Provide the (x, y) coordinate of the cell's center where the given text is located.  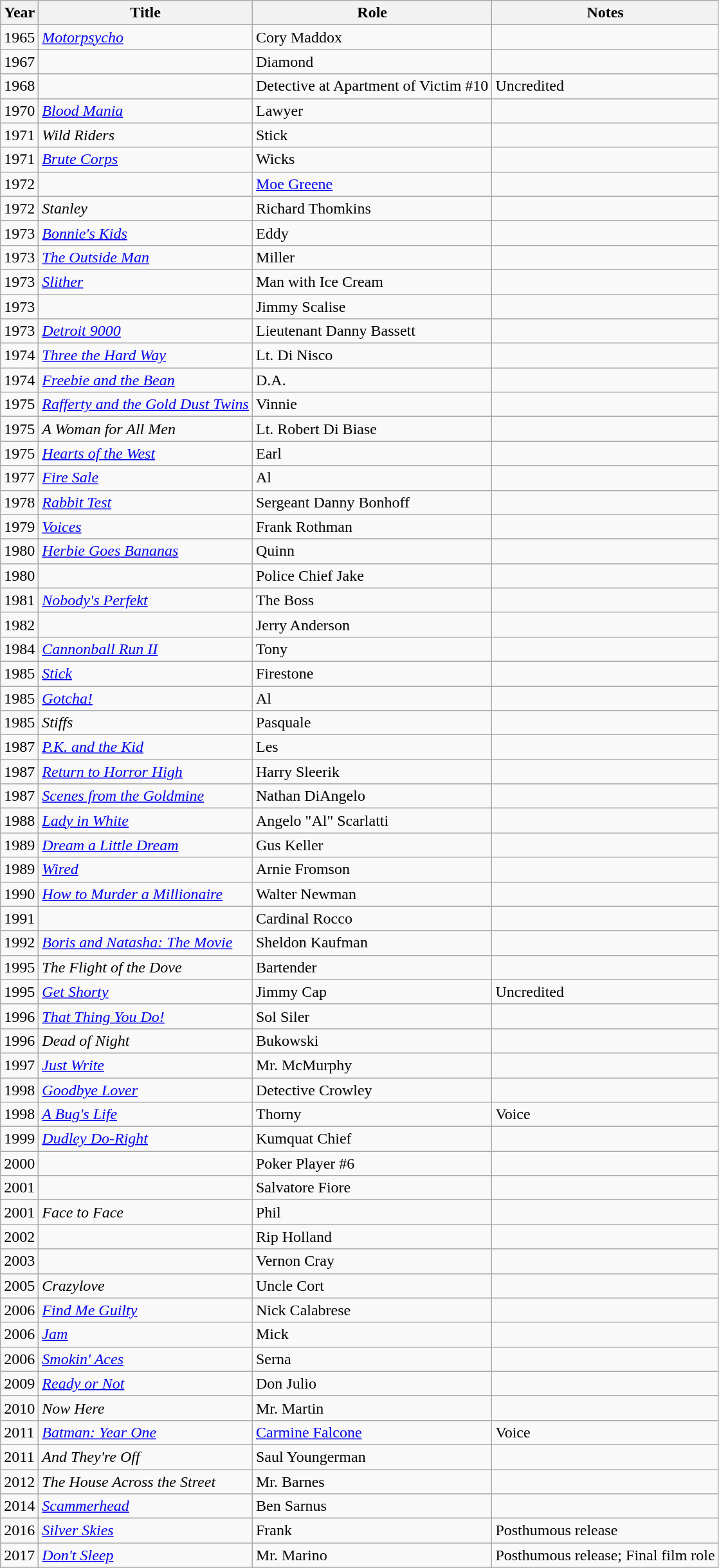
Fire Sale (145, 478)
1967 (19, 62)
2009 (19, 1383)
That Thing You Do! (145, 1016)
Batman: Year One (145, 1432)
2010 (19, 1408)
Silver Skies (145, 1531)
Crazylove (145, 1286)
Moe Greene (372, 184)
Jimmy Cap (372, 992)
Salvatore Fiore (372, 1188)
The Outside Man (145, 257)
Dream a Little Dream (145, 845)
Lawyer (372, 111)
1984 (19, 649)
The House Across the Street (145, 1481)
Smokin' Aces (145, 1359)
Scammerhead (145, 1506)
Just Write (145, 1065)
Serna (372, 1359)
2000 (19, 1163)
Thorny (372, 1115)
And They're Off (145, 1457)
Saul Youngerman (372, 1457)
Stanley (145, 208)
2017 (19, 1555)
Walter Newman (372, 894)
Face to Face (145, 1212)
Return to Horror High (145, 772)
Tony (372, 649)
Diamond (372, 62)
Police Chief Jake (372, 576)
1992 (19, 943)
Brute Corps (145, 160)
Boris and Natasha: The Movie (145, 943)
1988 (19, 821)
Vernon Cray (372, 1261)
1970 (19, 111)
Rabbit Test (145, 502)
Detroit 9000 (145, 331)
2014 (19, 1506)
Mick (372, 1335)
Scenes from the Goldmine (145, 796)
Kumquat Chief (372, 1139)
Cardinal Rocco (372, 918)
How to Murder a Millionaire (145, 894)
Herbie Goes Bananas (145, 551)
Mr. Barnes (372, 1481)
1965 (19, 37)
Notes (605, 13)
2003 (19, 1261)
1997 (19, 1065)
Goodbye Lover (145, 1090)
The Flight of the Dove (145, 967)
Sol Siler (372, 1016)
A Woman for All Men (145, 429)
Now Here (145, 1408)
D.A. (372, 380)
Sheldon Kaufman (372, 943)
Lieutenant Danny Bassett (372, 331)
The Boss (372, 600)
Miller (372, 257)
Bartender (372, 967)
Quinn (372, 551)
1968 (19, 86)
Bukowski (372, 1041)
Title (145, 13)
2012 (19, 1481)
Hearts of the West (145, 453)
Lt. Di Nisco (372, 356)
Rip Holland (372, 1237)
Jerry Anderson (372, 624)
Lady in White (145, 821)
1982 (19, 624)
Jimmy Scalise (372, 307)
Carmine Falcone (372, 1432)
Dudley Do-Right (145, 1139)
Nick Calabrese (372, 1310)
Motorpsycho (145, 37)
Jam (145, 1335)
Bonnie's Kids (145, 233)
Cannonball Run II (145, 649)
Pasquale (372, 723)
Nobody's Perfekt (145, 600)
Lt. Robert Di Biase (372, 429)
Gus Keller (372, 845)
Find Me Guilty (145, 1310)
Gotcha! (145, 698)
P.K. and the Kid (145, 747)
Detective at Apartment of Victim #10 (372, 86)
Rafferty and the Gold Dust Twins (145, 405)
1977 (19, 478)
Blood Mania (145, 111)
Les (372, 747)
Vinnie (372, 405)
1991 (19, 918)
Angelo "Al" Scarlatti (372, 821)
Firestone (372, 673)
Harry Sleerik (372, 772)
Nathan DiAngelo (372, 796)
2002 (19, 1237)
Wild Riders (145, 135)
1979 (19, 527)
Year (19, 13)
Arnie Fromson (372, 870)
Wicks (372, 160)
Don't Sleep (145, 1555)
Voices (145, 527)
1978 (19, 502)
1990 (19, 894)
Slither (145, 282)
Sergeant Danny Bonhoff (372, 502)
Mr. Martin (372, 1408)
Posthumous release (605, 1531)
Cory Maddox (372, 37)
Poker Player #6 (372, 1163)
Ben Sarnus (372, 1506)
Wired (145, 870)
Richard Thomkins (372, 208)
1999 (19, 1139)
Posthumous release; Final film role (605, 1555)
Detective Crowley (372, 1090)
2016 (19, 1531)
Stiffs (145, 723)
Role (372, 13)
Eddy (372, 233)
Don Julio (372, 1383)
Frank (372, 1531)
Earl (372, 453)
Three the Hard Way (145, 356)
Phil (372, 1212)
Ready or Not (145, 1383)
2005 (19, 1286)
Uncle Cort (372, 1286)
1981 (19, 600)
Dead of Night (145, 1041)
Freebie and the Bean (145, 380)
Mr. Marino (372, 1555)
Man with Ice Cream (372, 282)
Frank Rothman (372, 527)
Get Shorty (145, 992)
Mr. McMurphy (372, 1065)
A Bug's Life (145, 1115)
